Provide the (X, Y) coordinate of the cell's center where the given text is located.  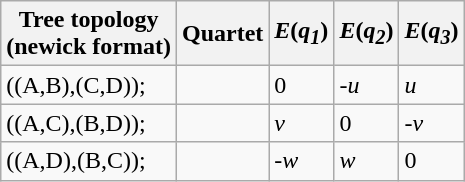
Quartet (222, 34)
Tree topology(newick format) (89, 34)
-v (432, 123)
w (366, 161)
v (302, 123)
u (432, 85)
((A,C),(B,D)); (89, 123)
E(q1) (302, 34)
-w (302, 161)
E(q3) (432, 34)
((A,B),(C,D)); (89, 85)
-u (366, 85)
((A,D),(B,C)); (89, 161)
E(q2) (366, 34)
